From the cell containing the given text, extract its center point as [X, Y] coordinate. 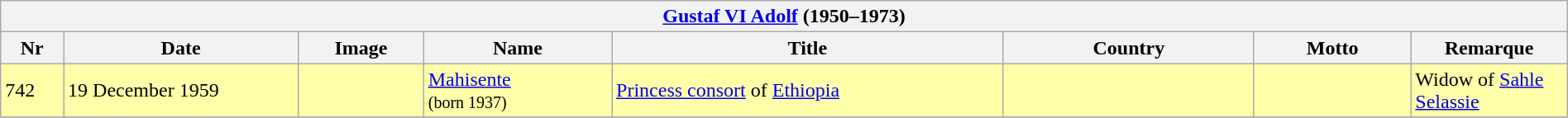
Country [1128, 48]
19 December 1959 [181, 91]
Remarque [1489, 48]
Date [181, 48]
742 [32, 91]
Motto [1331, 48]
Widow of Sahle Selassie [1489, 91]
Nr [32, 48]
Name [518, 48]
Title [808, 48]
Princess consort of Ethiopia [808, 91]
Image [361, 48]
Mahisente(born 1937) [518, 91]
Gustaf VI Adolf (1950–1973) [784, 17]
